Provide the (x, y) coordinate of the cell's center where the given text is located.  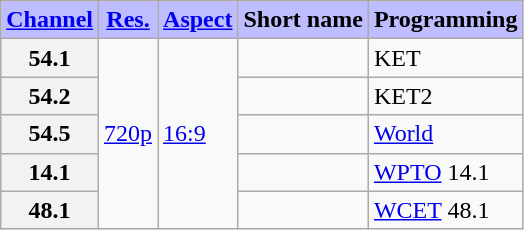
World (446, 134)
54.5 (50, 134)
54.1 (50, 58)
720p (128, 134)
Channel (50, 20)
Short name (303, 20)
Aspect (198, 20)
16:9 (198, 134)
54.2 (50, 96)
WPTO 14.1 (446, 172)
Programming (446, 20)
KET (446, 58)
KET2 (446, 96)
WCET 48.1 (446, 210)
Res. (128, 20)
14.1 (50, 172)
48.1 (50, 210)
